Determine the (X, Y) coordinate at the center of the cell enclosing the given text.  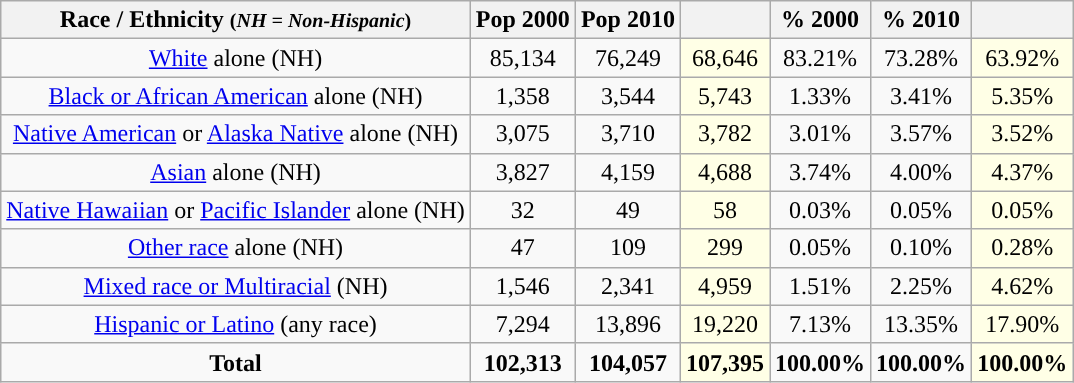
Pop 2000 (522, 20)
7,294 (522, 324)
47 (522, 248)
32 (522, 210)
19,220 (724, 324)
17.90% (1022, 324)
4,159 (628, 172)
68,646 (724, 58)
3,710 (628, 134)
5.35% (1022, 96)
4.37% (1022, 172)
1.33% (820, 96)
2.25% (922, 286)
3,827 (522, 172)
1,546 (522, 286)
0.03% (820, 210)
3.01% (820, 134)
0.28% (1022, 248)
4,959 (724, 286)
49 (628, 210)
7.13% (820, 324)
Native Hawaiian or Pacific Islander alone (NH) (236, 210)
3.57% (922, 134)
58 (724, 210)
13,896 (628, 324)
102,313 (522, 362)
4.62% (1022, 286)
2,341 (628, 286)
3,075 (522, 134)
Total (236, 362)
% 2010 (922, 20)
Native American or Alaska Native alone (NH) (236, 134)
Black or African American alone (NH) (236, 96)
109 (628, 248)
Asian alone (NH) (236, 172)
83.21% (820, 58)
Mixed race or Multiracial (NH) (236, 286)
1.51% (820, 286)
Pop 2010 (628, 20)
5,743 (724, 96)
73.28% (922, 58)
63.92% (1022, 58)
13.35% (922, 324)
Other race alone (NH) (236, 248)
3.52% (1022, 134)
3.74% (820, 172)
4.00% (922, 172)
White alone (NH) (236, 58)
1,358 (522, 96)
0.10% (922, 248)
Race / Ethnicity (NH = Non-Hispanic) (236, 20)
107,395 (724, 362)
104,057 (628, 362)
76,249 (628, 58)
85,134 (522, 58)
3.41% (922, 96)
299 (724, 248)
3,544 (628, 96)
3,782 (724, 134)
Hispanic or Latino (any race) (236, 324)
% 2000 (820, 20)
4,688 (724, 172)
